Pinpoint the cell where the given text exists, returning its (X, Y) midpoint coordinate. 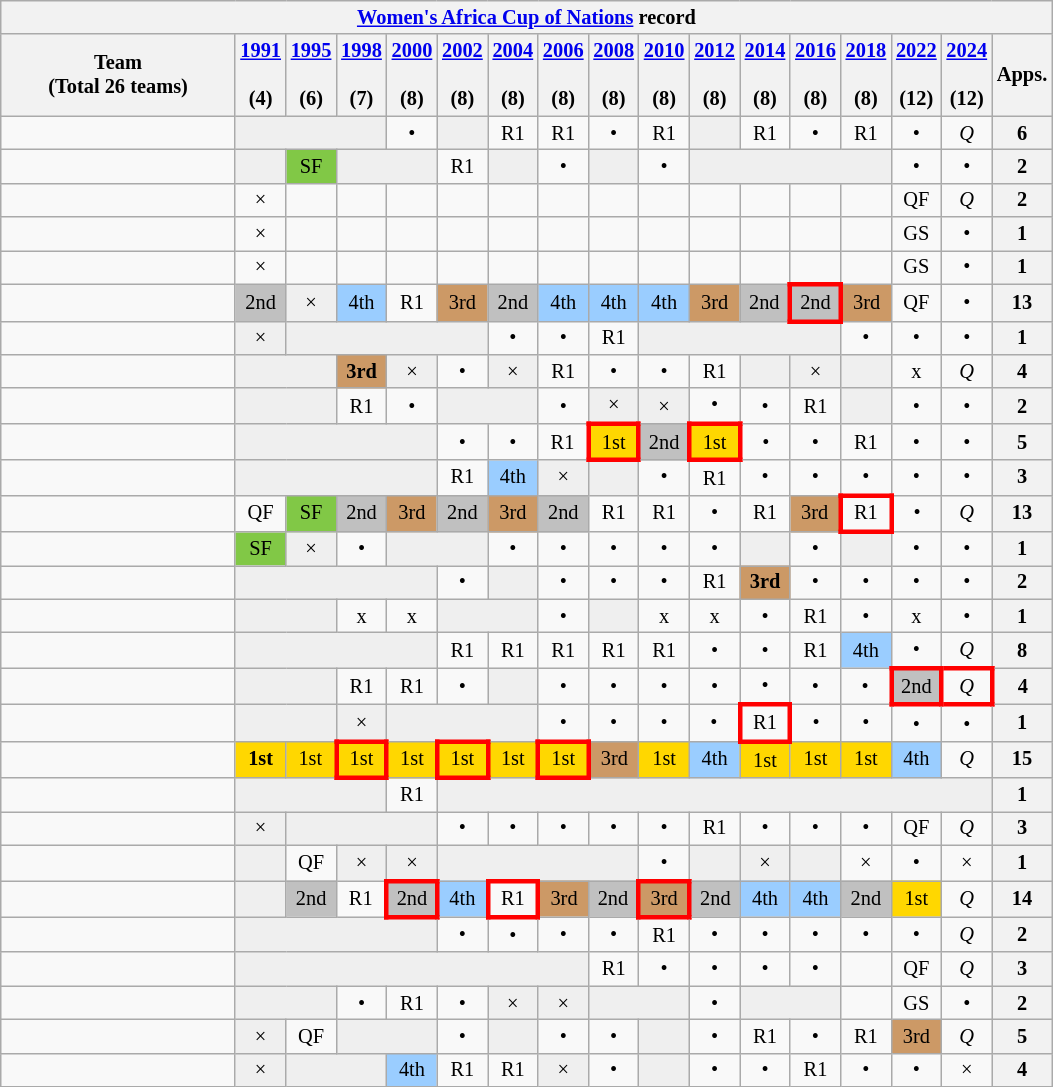
2016(8) (815, 75)
1995(6) (311, 75)
Apps. (1022, 75)
14 (1022, 898)
2022(12) (916, 75)
2014(8) (765, 75)
2006(8) (563, 75)
2000(8) (412, 75)
2010(8) (664, 75)
2004(8) (513, 75)
2024(12) (967, 75)
1991(4) (260, 75)
Team(Total 26 teams) (118, 75)
6 (1022, 133)
Women's Africa Cup of Nations record (526, 17)
1998(7) (361, 75)
2012(8) (714, 75)
2008(8) (613, 75)
2018(8) (866, 75)
15 (1022, 760)
2002(8) (462, 75)
8 (1022, 650)
